Return the [X, Y] coordinate for the center point of the cell that contains the specified text.  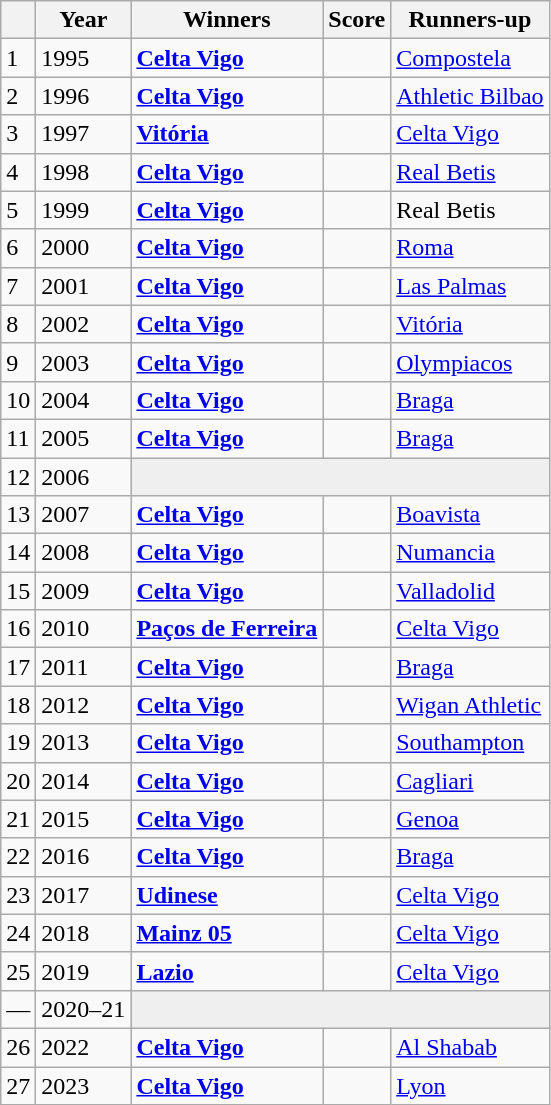
1997 [84, 134]
Boavista [470, 515]
Score [357, 20]
25 [18, 971]
1998 [84, 172]
27 [18, 1085]
Runners-up [470, 20]
2017 [84, 895]
10 [18, 400]
Lyon [470, 1085]
2020–21 [84, 1009]
6 [18, 248]
2015 [84, 819]
1999 [84, 210]
2009 [84, 591]
— [18, 1009]
3 [18, 134]
2000 [84, 248]
Athletic Bilbao [470, 96]
2019 [84, 971]
14 [18, 553]
Al Shabab [470, 1047]
2013 [84, 743]
2012 [84, 705]
2008 [84, 553]
7 [18, 286]
12 [18, 477]
2004 [84, 400]
Roma [470, 248]
Paços de Ferreira [227, 629]
18 [18, 705]
2007 [84, 515]
16 [18, 629]
2006 [84, 477]
15 [18, 591]
2014 [84, 781]
Lazio [227, 971]
Winners [227, 20]
Genoa [470, 819]
21 [18, 819]
Olympiacos [470, 362]
Numancia [470, 553]
Year [84, 20]
17 [18, 667]
13 [18, 515]
4 [18, 172]
2001 [84, 286]
2018 [84, 933]
2003 [84, 362]
2 [18, 96]
2023 [84, 1085]
Wigan Athletic [470, 705]
23 [18, 895]
Las Palmas [470, 286]
Cagliari [470, 781]
5 [18, 210]
11 [18, 438]
2022 [84, 1047]
8 [18, 324]
Southampton [470, 743]
2016 [84, 857]
Mainz 05 [227, 933]
26 [18, 1047]
24 [18, 933]
1995 [84, 58]
22 [18, 857]
2005 [84, 438]
Valladolid [470, 591]
9 [18, 362]
20 [18, 781]
19 [18, 743]
2010 [84, 629]
1 [18, 58]
Compostela [470, 58]
2002 [84, 324]
1996 [84, 96]
2011 [84, 667]
Udinese [227, 895]
